Pinpoint the cell where the given text exists, returning its [X, Y] midpoint coordinate. 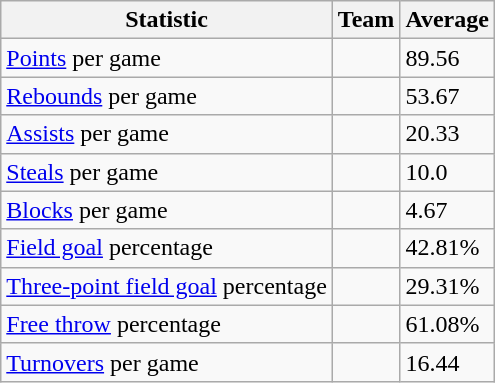
29.31% [448, 286]
Statistic [167, 20]
61.08% [448, 324]
42.81% [448, 248]
Blocks per game [167, 210]
Steals per game [167, 172]
Rebounds per game [167, 96]
89.56 [448, 58]
4.67 [448, 210]
Average [448, 20]
20.33 [448, 134]
Free throw percentage [167, 324]
Team [366, 20]
16.44 [448, 362]
10.0 [448, 172]
Turnovers per game [167, 362]
Three-point field goal percentage [167, 286]
Points per game [167, 58]
53.67 [448, 96]
Assists per game [167, 134]
Field goal percentage [167, 248]
